Capture the cell that displays the provided text and extract its (X, Y) central coordinate. 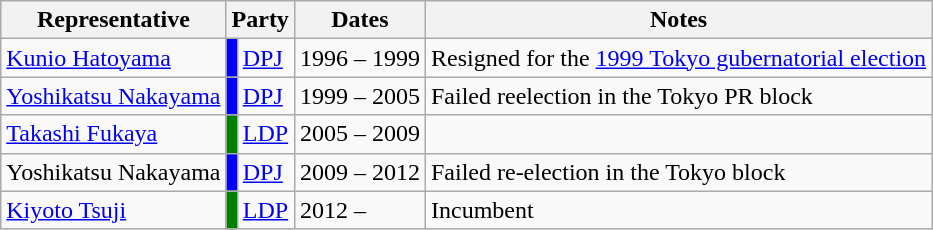
Incumbent (678, 210)
Party (260, 20)
Failed reelection in the Tokyo PR block (678, 96)
Resigned for the 1999 Tokyo gubernatorial election (678, 58)
1999 – 2005 (360, 96)
Representative (114, 20)
2009 – 2012 (360, 172)
Takashi Fukaya (114, 134)
Kunio Hatoyama (114, 58)
1996 – 1999 (360, 58)
2005 – 2009 (360, 134)
Notes (678, 20)
Dates (360, 20)
Failed re-election in the Tokyo block (678, 172)
Kiyoto Tsuji (114, 210)
2012 – (360, 210)
